Find where the given text appears and provide that cell's center as [x, y] coordinate. 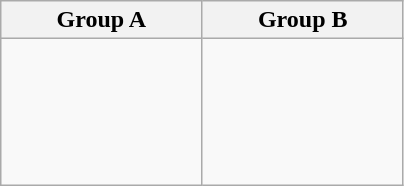
Group A [102, 20]
Group B [302, 20]
